Return [X, Y] of the center of cell containing provided text 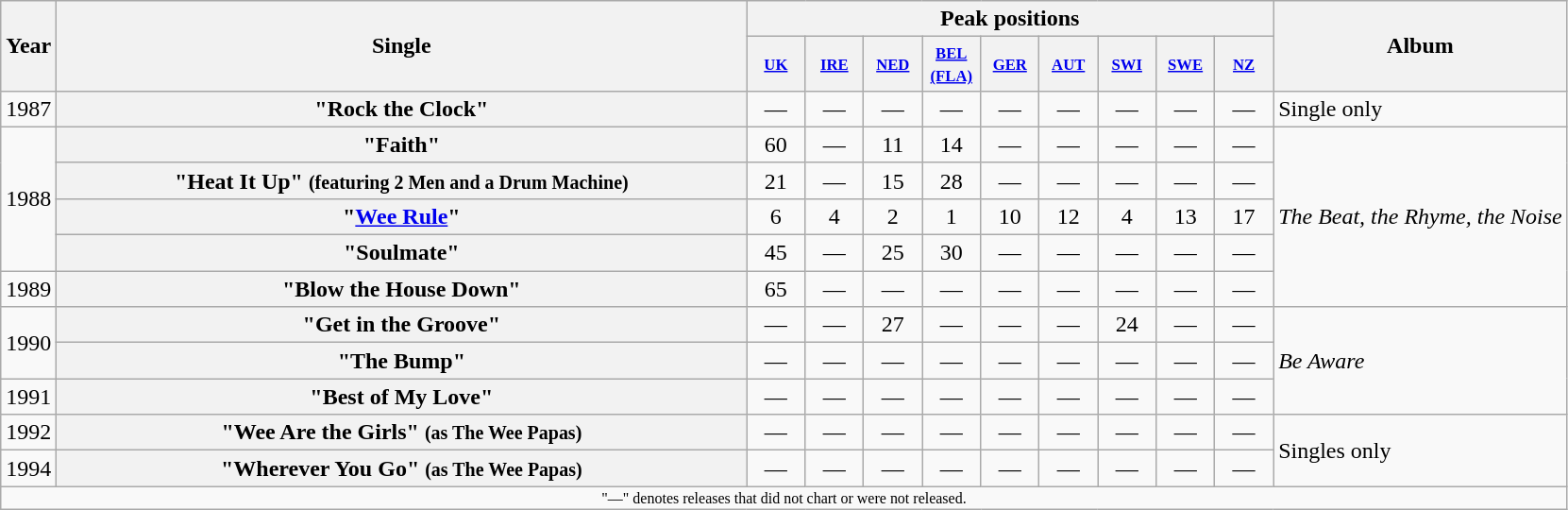
14 [952, 144]
1992 [28, 433]
2 [893, 216]
11 [893, 144]
"Soulmate" [402, 253]
13 [1186, 216]
"The Bump" [402, 361]
SWI [1127, 64]
60 [776, 144]
UK [776, 64]
The Beat, the Rhyme, the Noise [1421, 216]
30 [952, 253]
"Rock the Clock" [402, 109]
Singles only [1421, 450]
1987 [28, 109]
"Best of My Love" [402, 397]
NED [893, 64]
IRE [835, 64]
"Wee Rule" [402, 216]
27 [893, 325]
15 [893, 180]
12 [1069, 216]
17 [1244, 216]
Album [1421, 46]
6 [776, 216]
"Faith" [402, 144]
"—" denotes releases that did not chart or were not released. [784, 498]
65 [776, 289]
28 [952, 180]
1 [952, 216]
BEL(FLA) [952, 64]
Single only [1421, 109]
24 [1127, 325]
"Wee Are the Girls" (as The Wee Papas) [402, 433]
Year [28, 46]
1991 [28, 397]
"Blow the House Down" [402, 289]
45 [776, 253]
1994 [28, 468]
10 [1010, 216]
1990 [28, 343]
Be Aware [1421, 361]
21 [776, 180]
25 [893, 253]
AUT [1069, 64]
"Wherever You Go" (as The Wee Papas) [402, 468]
"Heat It Up" (featuring 2 Men and a Drum Machine) [402, 180]
Peak positions [1010, 19]
GER [1010, 64]
NZ [1244, 64]
1989 [28, 289]
Single [402, 46]
1988 [28, 198]
SWE [1186, 64]
"Get in the Groove" [402, 325]
